Identify which cell holds the provided text, then report its (x, y) central coordinate. 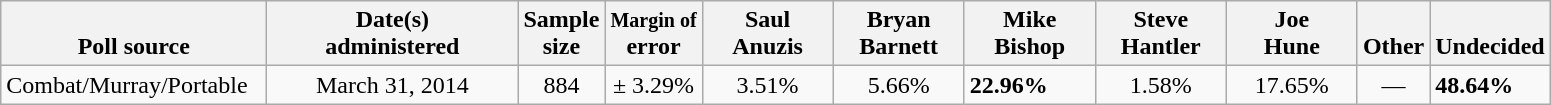
Undecided (1490, 34)
Combat/Murray/Portable (134, 85)
1.58% (1160, 85)
Date(s)administered (392, 34)
Other (1393, 34)
JoeHune (1292, 34)
3.51% (768, 85)
48.64% (1490, 85)
22.96% (1030, 85)
— (1393, 85)
884 (562, 85)
March 31, 2014 (392, 85)
SaulAnuzis (768, 34)
Poll source (134, 34)
5.66% (898, 85)
Samplesize (562, 34)
BryanBarnett (898, 34)
MikeBishop (1030, 34)
Margin oferror (654, 34)
± 3.29% (654, 85)
17.65% (1292, 85)
SteveHantler (1160, 34)
